Determine the (x, y) coordinate at the center of the cell enclosing the given text.  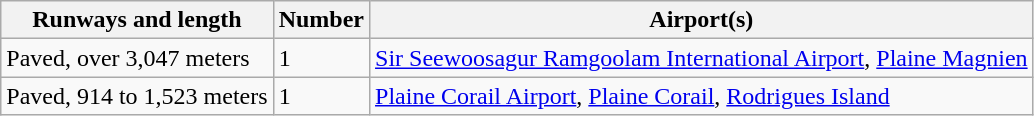
Plaine Corail Airport, Plaine Corail, Rodrigues Island (702, 96)
Paved, 914 to 1,523 meters (137, 96)
Airport(s) (702, 20)
Runways and length (137, 20)
Paved, over 3,047 meters (137, 58)
Number (321, 20)
Sir Seewoosagur Ramgoolam International Airport, Plaine Magnien (702, 58)
